For the text-containing cell, return its midpoint in [x, y] coordinate format. 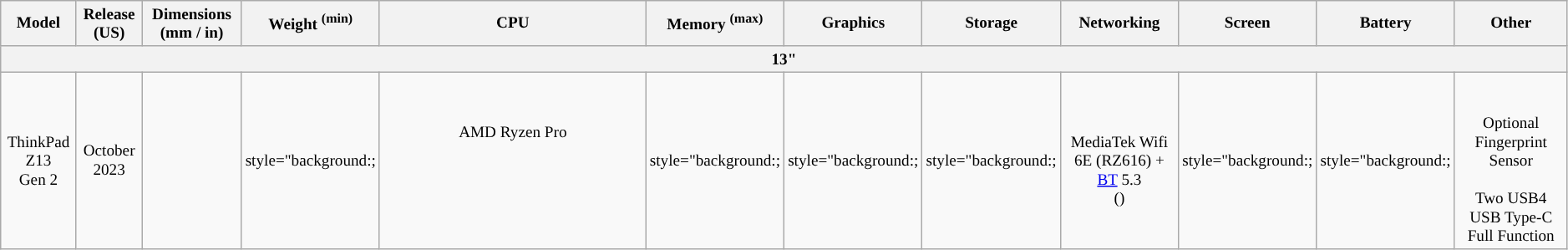
Dimensions (mm / in) [192, 23]
Memory (max) [715, 23]
Optional Fingerprint Sensor Two USB4 USB Type-C Full Function [1510, 161]
ThinkPad Z13 Gen 2 [38, 161]
October 2023 [109, 161]
Model [38, 23]
Screen [1248, 23]
Graphics [854, 23]
Battery [1385, 23]
AMD Ryzen Pro [513, 161]
Other [1510, 23]
Storage [991, 23]
MediaTek Wifi 6E (RZ616) + BT 5.3 () [1119, 161]
13" [784, 59]
Weight (min) [311, 23]
CPU [513, 23]
Networking [1119, 23]
Release (US) [109, 23]
